Output the (X, Y) coordinate of the center of the cell containing the given text.  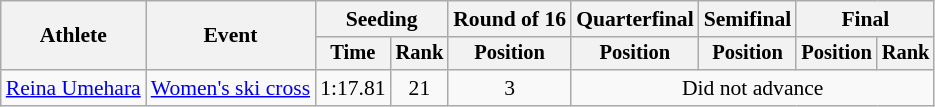
Quarterfinal (635, 19)
Did not advance (752, 88)
Event (230, 36)
21 (420, 88)
Seeding (382, 19)
Reina Umehara (74, 88)
Athlete (74, 36)
Final (865, 19)
Time (352, 54)
3 (510, 88)
Women's ski cross (230, 88)
Semifinal (748, 19)
Round of 16 (510, 19)
1:17.81 (352, 88)
